Scan for the cell matching the given text and deliver its (x, y) coordinate at center. 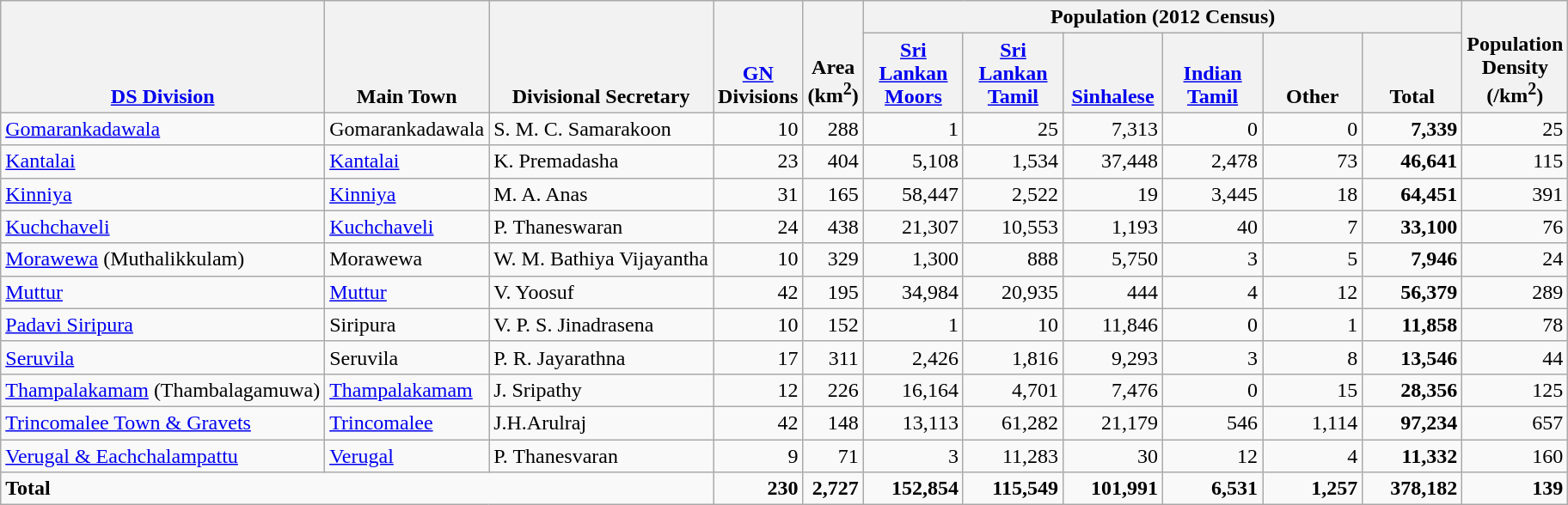
230 (758, 489)
V. P. S. Jinadrasena (602, 325)
16,164 (913, 390)
657 (1515, 423)
9,293 (1113, 357)
Morawewa (Muthalikkulam) (163, 259)
15 (1313, 390)
IndianTamil (1213, 73)
11,283 (1013, 456)
1,114 (1313, 423)
P. R. Jayarathna (602, 357)
21,307 (913, 227)
Verugal & Eachchalampattu (163, 456)
125 (1515, 390)
W. M. Bathiya Vijayantha (602, 259)
23 (758, 161)
S. M. C. Samarakoon (602, 129)
Sri Lankan Moors (913, 73)
1,534 (1013, 161)
3,445 (1213, 194)
17 (758, 357)
97,234 (1412, 423)
37,448 (1113, 161)
1,300 (913, 259)
K. Premadasha (602, 161)
58,447 (913, 194)
7 (1313, 227)
J. Sripathy (602, 390)
226 (833, 390)
2,478 (1213, 161)
8 (1313, 357)
21,179 (1113, 423)
PopulationDensity(/km2) (1515, 57)
11,846 (1113, 325)
40 (1213, 227)
Area(km2) (833, 57)
33,100 (1412, 227)
7,476 (1113, 390)
19 (1113, 194)
101,991 (1113, 489)
M. A. Anas (602, 194)
DS Division (163, 57)
2,426 (913, 357)
Thampalakamam (407, 390)
20,935 (1013, 292)
311 (833, 357)
329 (833, 259)
888 (1013, 259)
78 (1515, 325)
P. Thanesvaran (602, 456)
61,282 (1013, 423)
Population (2012 Census) (1162, 17)
444 (1113, 292)
2,727 (833, 489)
378,182 (1412, 489)
28,356 (1412, 390)
1,193 (1113, 227)
Siripura (407, 325)
13,113 (913, 423)
GNDivisions (758, 57)
J.H.Arulraj (602, 423)
Divisional Secretary (602, 57)
Padavi Siripura (163, 325)
1,257 (1313, 489)
7,339 (1412, 129)
139 (1515, 489)
165 (833, 194)
Thampalakamam (Thambalagamuwa) (163, 390)
Other (1313, 73)
289 (1515, 292)
546 (1213, 423)
11,858 (1412, 325)
34,984 (913, 292)
Sri LankanTamil (1013, 73)
64,451 (1412, 194)
288 (833, 129)
6,531 (1213, 489)
152 (833, 325)
195 (833, 292)
73 (1313, 161)
4,701 (1013, 390)
76 (1515, 227)
31 (758, 194)
7,946 (1412, 259)
30 (1113, 456)
5,750 (1113, 259)
115 (1515, 161)
5 (1313, 259)
Trincomalee (407, 423)
Trincomalee Town & Gravets (163, 423)
391 (1515, 194)
Morawewa (407, 259)
152,854 (913, 489)
9 (758, 456)
7,313 (1113, 129)
Main Town (407, 57)
Verugal (407, 456)
44 (1515, 357)
115,549 (1013, 489)
1,816 (1013, 357)
13,546 (1412, 357)
P. Thaneswaran (602, 227)
Sinhalese (1113, 73)
71 (833, 456)
2,522 (1013, 194)
46,641 (1412, 161)
18 (1313, 194)
10,553 (1013, 227)
56,379 (1412, 292)
11,332 (1412, 456)
148 (833, 423)
5,108 (913, 161)
V. Yoosuf (602, 292)
160 (1515, 456)
438 (833, 227)
404 (833, 161)
